From the cell containing the given text, extract its center point as (x, y) coordinate. 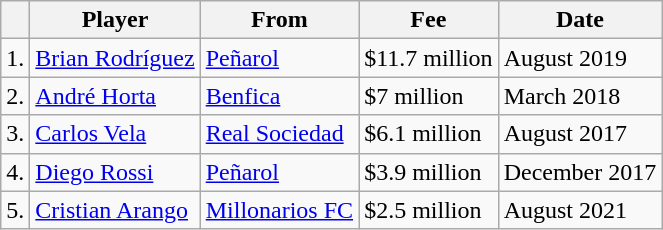
December 2017 (580, 172)
Real Sociedad (279, 134)
Benfica (279, 96)
Diego Rossi (115, 172)
André Horta (115, 96)
March 2018 (580, 96)
Brian Rodríguez (115, 58)
3. (16, 134)
Millonarios FC (279, 210)
$3.9 million (429, 172)
$7 million (429, 96)
Player (115, 20)
$6.1 million (429, 134)
$2.5 million (429, 210)
4. (16, 172)
5. (16, 210)
Fee (429, 20)
1. (16, 58)
August 2021 (580, 210)
Date (580, 20)
August 2019 (580, 58)
$11.7 million (429, 58)
Carlos Vela (115, 134)
2. (16, 96)
August 2017 (580, 134)
Cristian Arango (115, 210)
From (279, 20)
